Determine the [X, Y] coordinate at the center of the cell enclosing the given text.  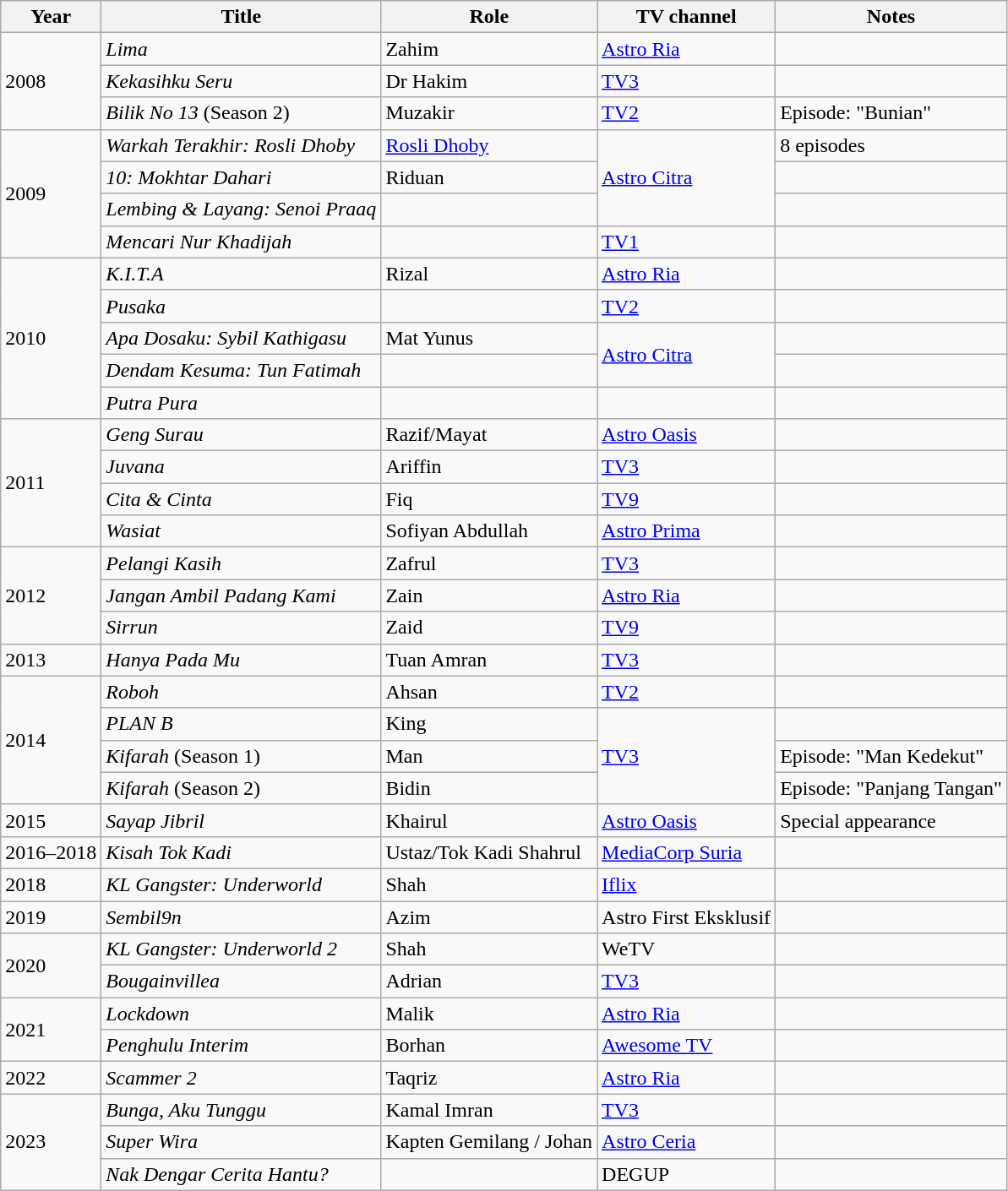
Jangan Ambil Padang Kami [242, 595]
Mencari Nur Khadijah [242, 242]
Penghulu Interim [242, 1046]
2011 [51, 483]
Nak Dengar Cerita Hantu? [242, 1174]
Mat Yunus [489, 338]
Lembing & Layang: Senoi Praaq [242, 209]
Bougainvillea [242, 982]
Kamal Imran [489, 1110]
Putra Pura [242, 403]
Notes [891, 17]
Awesome TV [686, 1046]
Episode: "Panjang Tangan" [891, 788]
WeTV [686, 949]
Roboh [242, 692]
Title [242, 17]
Special appearance [891, 820]
Geng Surau [242, 435]
K.I.T.A [242, 274]
Bidin [489, 788]
Sirrun [242, 628]
Episode: "Bunian" [891, 113]
2015 [51, 820]
KL Gangster: Underworld 2 [242, 949]
Warkah Terakhir: Rosli Dhoby [242, 145]
Lockdown [242, 1014]
Astro Prima [686, 531]
2016–2018 [51, 852]
PLAN B [242, 724]
Ariffin [489, 467]
Dendam Kesuma: Tun Fatimah [242, 370]
King [489, 724]
Zafrul [489, 563]
Taqriz [489, 1078]
Zahim [489, 49]
Khairul [489, 820]
Super Wira [242, 1142]
Year [51, 17]
Kifarah (Season 2) [242, 788]
2022 [51, 1078]
Riduan [489, 177]
Azim [489, 916]
Sembil9n [242, 916]
2014 [51, 740]
Ahsan [489, 692]
Sofiyan Abdullah [489, 531]
10: Mokhtar Dahari [242, 177]
2012 [51, 595]
8 episodes [891, 145]
2010 [51, 338]
MediaCorp Suria [686, 852]
Zaid [489, 628]
Episode: "Man Kedekut" [891, 756]
TV1 [686, 242]
Juvana [242, 467]
Fiq [489, 499]
Malik [489, 1014]
KL Gangster: Underworld [242, 884]
Kisah Tok Kadi [242, 852]
Wasiat [242, 531]
Apa Dosaku: Sybil Kathigasu [242, 338]
2008 [51, 81]
Borhan [489, 1046]
Kifarah (Season 1) [242, 756]
2019 [51, 916]
Tuan Amran [489, 660]
Ustaz/Tok Kadi Shahrul [489, 852]
2023 [51, 1142]
Pusaka [242, 306]
Cita & Cinta [242, 499]
Role [489, 17]
2009 [51, 193]
Kapten Gemilang / Johan [489, 1142]
Man [489, 756]
Bunga, Aku Tunggu [242, 1110]
2020 [51, 965]
Sayap Jibril [242, 820]
Iflix [686, 884]
Kekasihku Seru [242, 81]
Astro First Eksklusif [686, 916]
2021 [51, 1030]
Lima [242, 49]
Zain [489, 595]
Bilik No 13 (Season 2) [242, 113]
Adrian [489, 982]
DEGUP [686, 1174]
Dr Hakim [489, 81]
Muzakir [489, 113]
Razif/Mayat [489, 435]
Pelangi Kasih [242, 563]
Astro Ceria [686, 1142]
Scammer 2 [242, 1078]
2013 [51, 660]
2018 [51, 884]
TV channel [686, 17]
Rosli Dhoby [489, 145]
Hanya Pada Mu [242, 660]
Rizal [489, 274]
